Determine the (X, Y) coordinate at the center of the cell enclosing the given text.  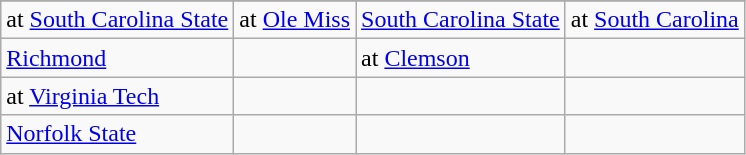
at Virginia Tech (118, 96)
Richmond (118, 58)
at Ole Miss (295, 20)
South Carolina State (461, 20)
at South Carolina State (118, 20)
Norfolk State (118, 134)
at South Carolina (654, 20)
at Clemson (461, 58)
